Output the [x, y] coordinate of the center of the cell containing the given text.  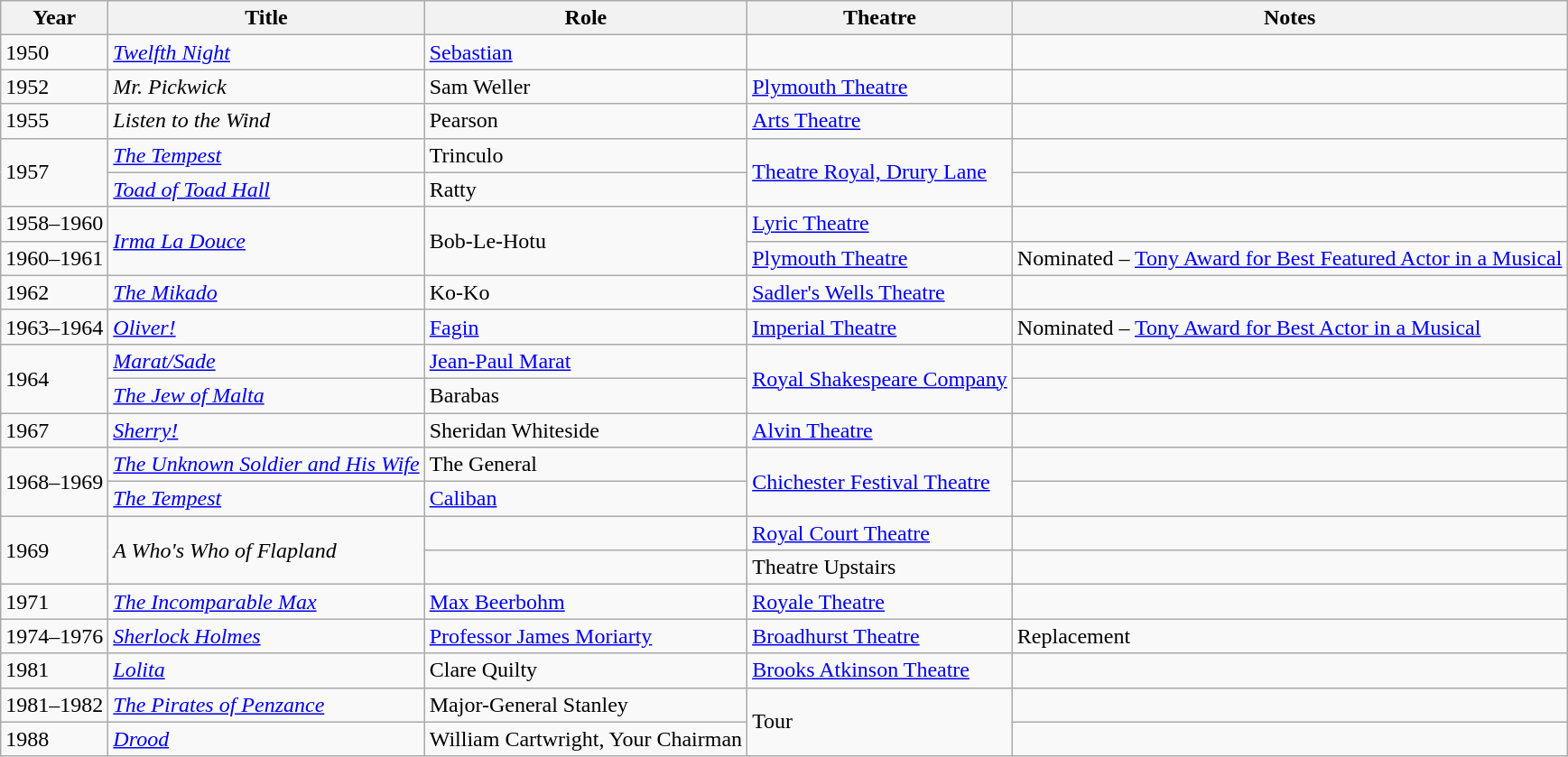
1974–1976 [54, 636]
1969 [54, 550]
Role [585, 18]
1981 [54, 670]
Royale Theatre [880, 602]
The Mikado [266, 292]
Jean-Paul Marat [585, 361]
Nominated – Tony Award for Best Featured Actor in a Musical [1289, 258]
1968–1969 [54, 482]
Sebastian [585, 52]
Drood [266, 739]
Ratty [585, 189]
1950 [54, 52]
Barabas [585, 395]
Royal Shakespeare Company [880, 378]
Theatre [880, 18]
Sherry! [266, 430]
Broadhurst Theatre [880, 636]
Royal Court Theatre [880, 533]
Alvin Theatre [880, 430]
1962 [54, 292]
1955 [54, 121]
Listen to the Wind [266, 121]
1988 [54, 739]
Clare Quilty [585, 670]
1981–1982 [54, 705]
Arts Theatre [880, 121]
Twelfth Night [266, 52]
William Cartwright, Your Chairman [585, 739]
Sherlock Holmes [266, 636]
Mr. Pickwick [266, 87]
1960–1961 [54, 258]
Chichester Festival Theatre [880, 482]
Irma La Douce [266, 241]
1958–1960 [54, 224]
Notes [1289, 18]
1964 [54, 378]
Max Beerbohm [585, 602]
Sheridan Whiteside [585, 430]
Theatre Upstairs [880, 568]
Lyric Theatre [880, 224]
1967 [54, 430]
Bob-Le-Hotu [585, 241]
Lolita [266, 670]
Imperial Theatre [880, 327]
Sam Weller [585, 87]
Fagin [585, 327]
1963–1964 [54, 327]
The General [585, 465]
Theatre Royal, Drury Lane [880, 172]
The Jew of Malta [266, 395]
Year [54, 18]
1971 [54, 602]
Title [266, 18]
Major-General Stanley [585, 705]
The Pirates of Penzance [266, 705]
Marat/Sade [266, 361]
Oliver! [266, 327]
Replacement [1289, 636]
1957 [54, 172]
Caliban [585, 499]
Ko-Ko [585, 292]
The Unknown Soldier and His Wife [266, 465]
A Who's Who of Flapland [266, 550]
Professor James Moriarty [585, 636]
Tour [880, 722]
Nominated – Tony Award for Best Actor in a Musical [1289, 327]
1952 [54, 87]
Toad of Toad Hall [266, 189]
Brooks Atkinson Theatre [880, 670]
Trinculo [585, 155]
Pearson [585, 121]
The Incomparable Max [266, 602]
Sadler's Wells Theatre [880, 292]
